Capture the cell that displays the provided text and extract its (x, y) central coordinate. 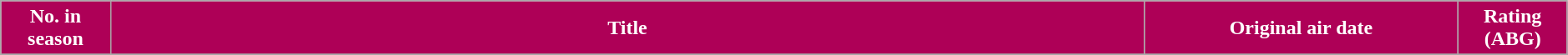
Original air date (1302, 28)
Title (627, 28)
No. in season (55, 28)
Rating (ABG) (1512, 28)
